Detect which cell encompasses the target text, then output its [x, y] center coordinate. 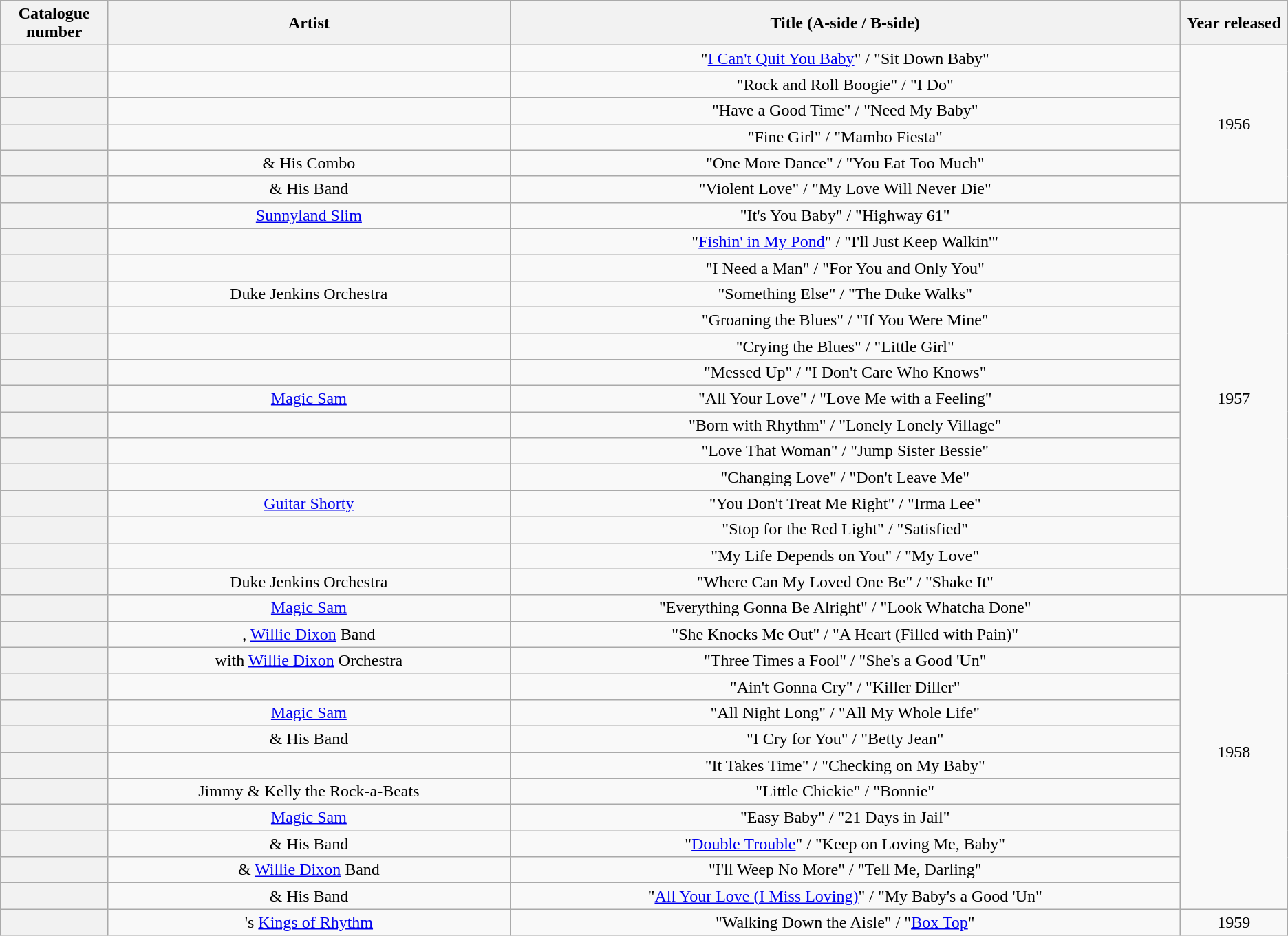
"Easy Baby" / "21 Days in Jail" [845, 818]
Sunnyland Slim [310, 215]
1958 [1234, 752]
"Everything Gonna Be Alright" / "Look Whatcha Done" [845, 608]
"My Life Depends on You" / "My Love" [845, 556]
"I Cry for You" / "Betty Jean" [845, 739]
Year released [1234, 23]
1957 [1234, 399]
"You Don't Treat Me Right" / "Irma Lee" [845, 503]
"All Your Love (I Miss Loving)" / "My Baby's a Good 'Un" [845, 896]
& His Combo [310, 163]
"I Need a Man" / "For You and Only You" [845, 268]
Jimmy & Kelly the Rock-a-Beats [310, 792]
1959 [1234, 922]
"Violent Love" / "My Love Will Never Die" [845, 189]
"Rock and Roll Boogie" / "I Do" [845, 85]
"Ain't Gonna Cry" / "Killer Diller" [845, 686]
"Where Can My Loved One Be" / "Shake It" [845, 582]
with Willie Dixon Orchestra [310, 660]
's Kings of Rhythm [310, 922]
"Fishin' in My Pond" / "I'll Just Keep Walkin'" [845, 241]
"Stop for the Red Light" / "Satisfied" [845, 530]
Catalogue number [54, 23]
"Crying the Blues" / "Little Girl" [845, 346]
"She Knocks Me Out" / "A Heart (Filled with Pain)" [845, 634]
"Born with Rhythm" / "Lonely Lonely Village" [845, 425]
"Walking Down the Aisle" / "Box Top" [845, 922]
"I'll Weep No More" / "Tell Me, Darling" [845, 870]
"Three Times a Fool" / "She's a Good 'Un" [845, 660]
"Groaning the Blues" / "If You Were Mine" [845, 320]
Title (A-side / B-side) [845, 23]
& Willie Dixon Band [310, 870]
"All Your Love" / "Love Me with a Feeling" [845, 399]
"Fine Girl" / "Mambo Fiesta" [845, 137]
"One More Dance" / "You Eat Too Much" [845, 163]
"It's You Baby" / "Highway 61" [845, 215]
"Little Chickie" / "Bonnie" [845, 792]
"All Night Long" / "All My Whole Life" [845, 712]
"It Takes Time" / "Checking on My Baby" [845, 765]
"Changing Love" / "Don't Leave Me" [845, 477]
"Double Trouble" / "Keep on Loving Me, Baby" [845, 844]
Guitar Shorty [310, 503]
Artist [310, 23]
"I Can't Quit You Baby" / "Sit Down Baby" [845, 58]
, Willie Dixon Band [310, 634]
"Have a Good Time" / "Need My Baby" [845, 111]
"Messed Up" / "I Don't Care Who Knows" [845, 373]
"Something Else" / "The Duke Walks" [845, 294]
"Love That Woman" / "Jump Sister Bessie" [845, 451]
1956 [1234, 124]
